From the cell containing the given text, extract its center point as [x, y] coordinate. 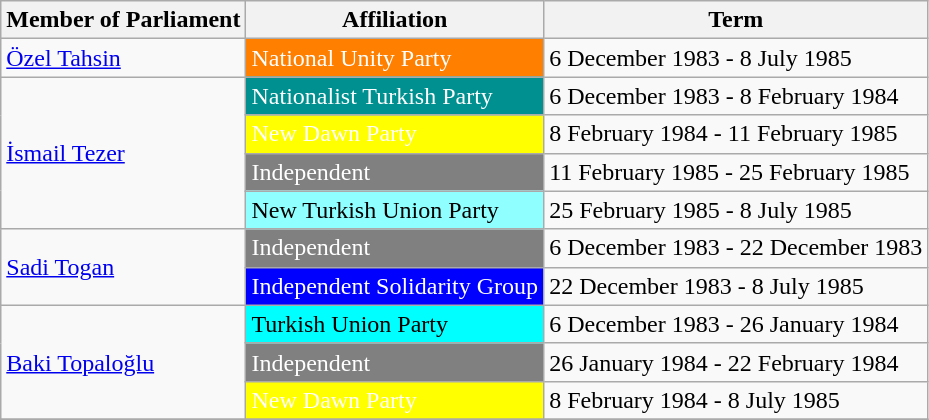
Affiliation [395, 20]
Member of Parliament [124, 20]
Özel Tahsin [124, 58]
Nationalist Turkish Party [395, 96]
National Unity Party [395, 58]
26 January 1984 - 22 February 1984 [736, 362]
İsmail Tezer [124, 153]
Baki Topaloğlu [124, 362]
11 February 1985 - 25 February 1985 [736, 172]
New Turkish Union Party [395, 210]
6 December 1983 - 8 July 1985 [736, 58]
6 December 1983 - 26 January 1984 [736, 324]
6 December 1983 - 22 December 1983 [736, 248]
8 February 1984 - 8 July 1985 [736, 400]
Turkish Union Party [395, 324]
6 December 1983 - 8 February 1984 [736, 96]
Sadi Togan [124, 267]
25 February 1985 - 8 July 1985 [736, 210]
8 February 1984 - 11 February 1985 [736, 134]
Independent Solidarity Group [395, 286]
Term [736, 20]
22 December 1983 - 8 July 1985 [736, 286]
